Extract the [x, y] coordinate from the center of the cell holding the provided text.  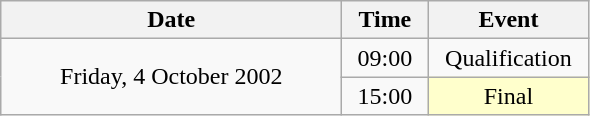
09:00 [385, 58]
Friday, 4 October 2002 [172, 77]
Event [508, 20]
Final [508, 96]
Qualification [508, 58]
15:00 [385, 96]
Time [385, 20]
Date [172, 20]
